From the cell containing the given text, extract its center point as [x, y] coordinate. 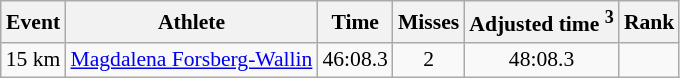
46:08.3 [354, 60]
Rank [650, 22]
15 km [34, 60]
48:08.3 [542, 60]
Magdalena Forsberg-Wallin [191, 60]
Event [34, 22]
Misses [428, 22]
2 [428, 60]
Adjusted time 3 [542, 22]
Time [354, 22]
Athlete [191, 22]
